Return [X, Y] of the center of cell containing provided text 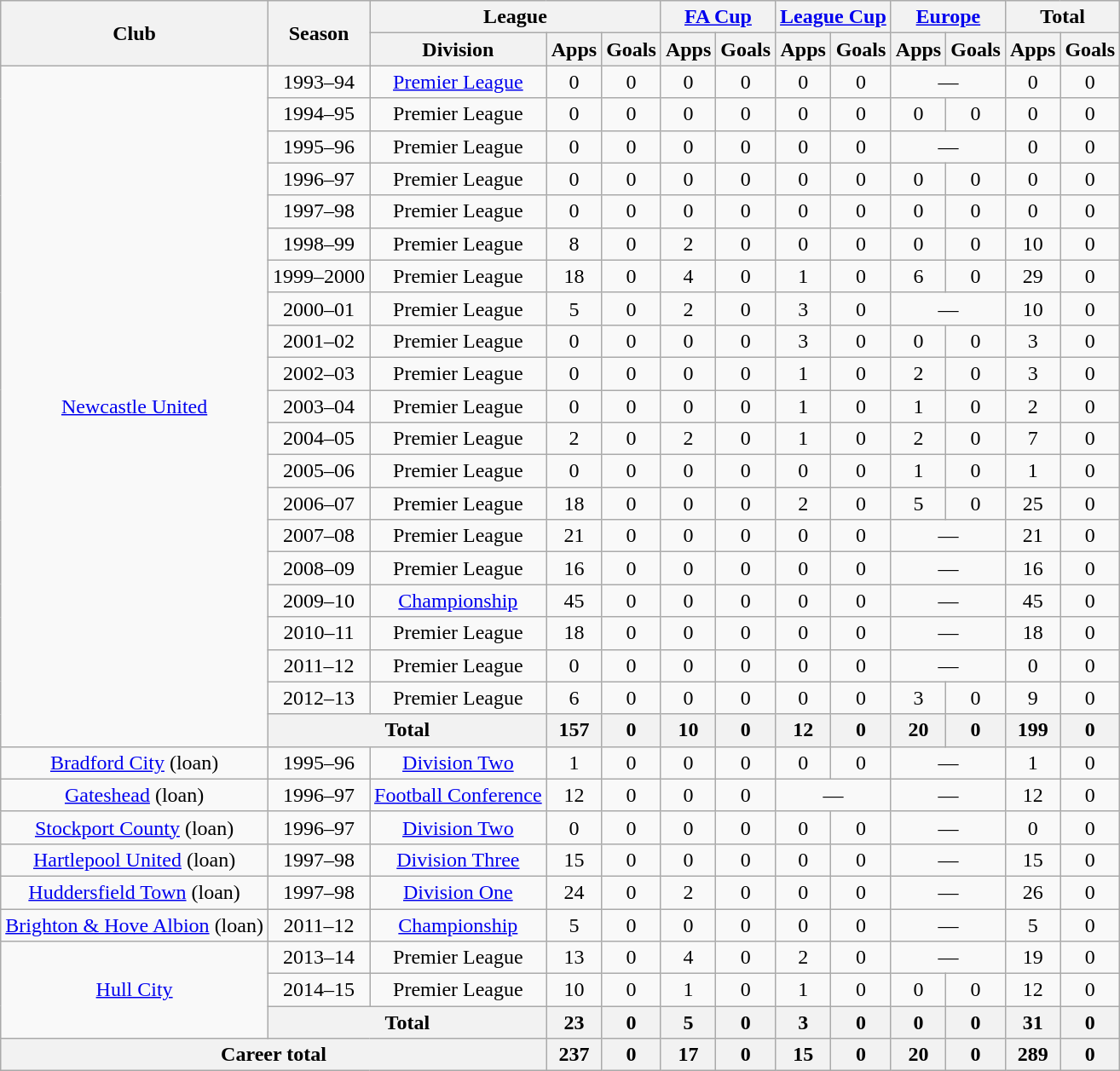
Division Three [459, 860]
2009–10 [319, 601]
2003–04 [319, 406]
Hull City [135, 990]
26 [1032, 892]
157 [574, 730]
League [516, 17]
199 [1032, 730]
2014–15 [319, 990]
Season [319, 33]
Division [459, 49]
2000–01 [319, 308]
2013–14 [319, 958]
2001–02 [319, 341]
2008–09 [319, 568]
1998–99 [319, 244]
19 [1032, 958]
Huddersfield Town (loan) [135, 892]
Stockport County (loan) [135, 827]
23 [574, 1022]
2006–07 [319, 504]
289 [1032, 1055]
8 [574, 244]
2004–05 [319, 439]
237 [574, 1055]
FA Cup [718, 17]
League Cup [834, 17]
Brighton & Hove Albion (loan) [135, 924]
25 [1032, 504]
Newcastle United [135, 406]
Club [135, 33]
17 [688, 1055]
Division One [459, 892]
2007–08 [319, 536]
Career total [274, 1055]
2012–13 [319, 698]
2002–03 [319, 373]
1999–2000 [319, 276]
31 [1032, 1022]
Europe [948, 17]
Hartlepool United (loan) [135, 860]
2005–06 [319, 471]
Bradford City (loan) [135, 763]
7 [1032, 439]
1993–94 [319, 82]
24 [574, 892]
9 [1032, 698]
29 [1032, 276]
2010–11 [319, 633]
1994–95 [319, 114]
Football Conference [459, 795]
Gateshead (loan) [135, 795]
13 [574, 958]
